Identify which cell holds the provided text, then report its (X, Y) central coordinate. 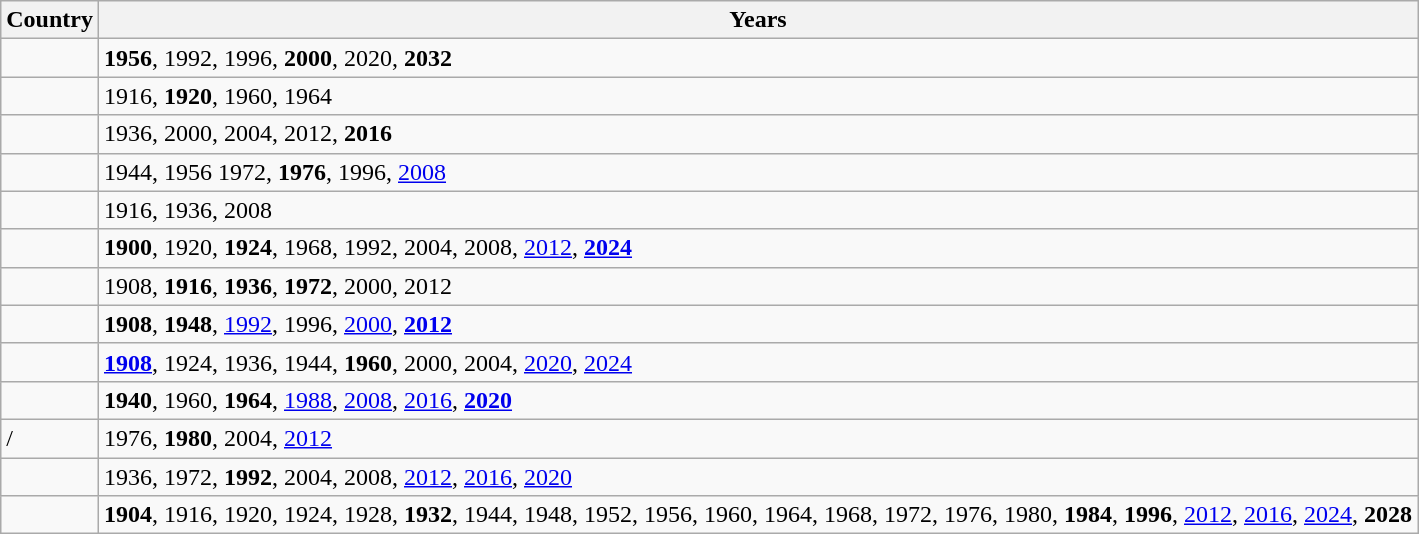
1908, 1916, 1936, 1972, 2000, 2012 (758, 286)
Years (758, 20)
1908, 1924, 1936, 1944, 1960, 2000, 2004, 2020, 2024 (758, 362)
1916, 1936, 2008 (758, 210)
1944, 1956 1972, 1976, 1996, 2008 (758, 172)
1976, 1980, 2004, 2012 (758, 438)
Country (50, 20)
/ (50, 438)
1936, 1972, 1992, 2004, 2008, 2012, 2016, 2020 (758, 477)
1904, 1916, 1920, 1924, 1928, 1932, 1944, 1948, 1952, 1956, 1960, 1964, 1968, 1972, 1976, 1980, 1984, 1996, 2012, 2016, 2024, 2028 (758, 515)
1940, 1960, 1964, 1988, 2008, 2016, 2020 (758, 400)
1908, 1948, 1992, 1996, 2000, 2012 (758, 324)
1900, 1920, 1924, 1968, 1992, 2004, 2008, 2012, 2024 (758, 248)
1916, 1920, 1960, 1964 (758, 96)
1936, 2000, 2004, 2012, 2016 (758, 134)
1956, 1992, 1996, 2000, 2020, 2032 (758, 58)
